Scan for the cell matching the given text and deliver its [x, y] coordinate at center. 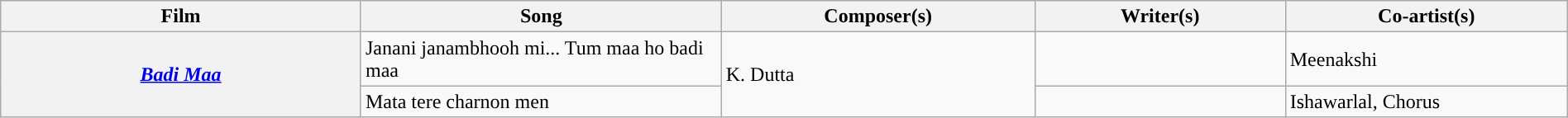
Co-artist(s) [1426, 17]
Janani janambhooh mi... Tum maa ho badi maa [541, 59]
Composer(s) [878, 17]
Badi Maa [181, 74]
Mata tere charnon men [541, 101]
Writer(s) [1159, 17]
Ishawarlal, Chorus [1426, 101]
Song [541, 17]
Meenakshi [1426, 59]
K. Dutta [878, 74]
Film [181, 17]
